Find where the given text appears and provide that cell's center as [X, Y] coordinate. 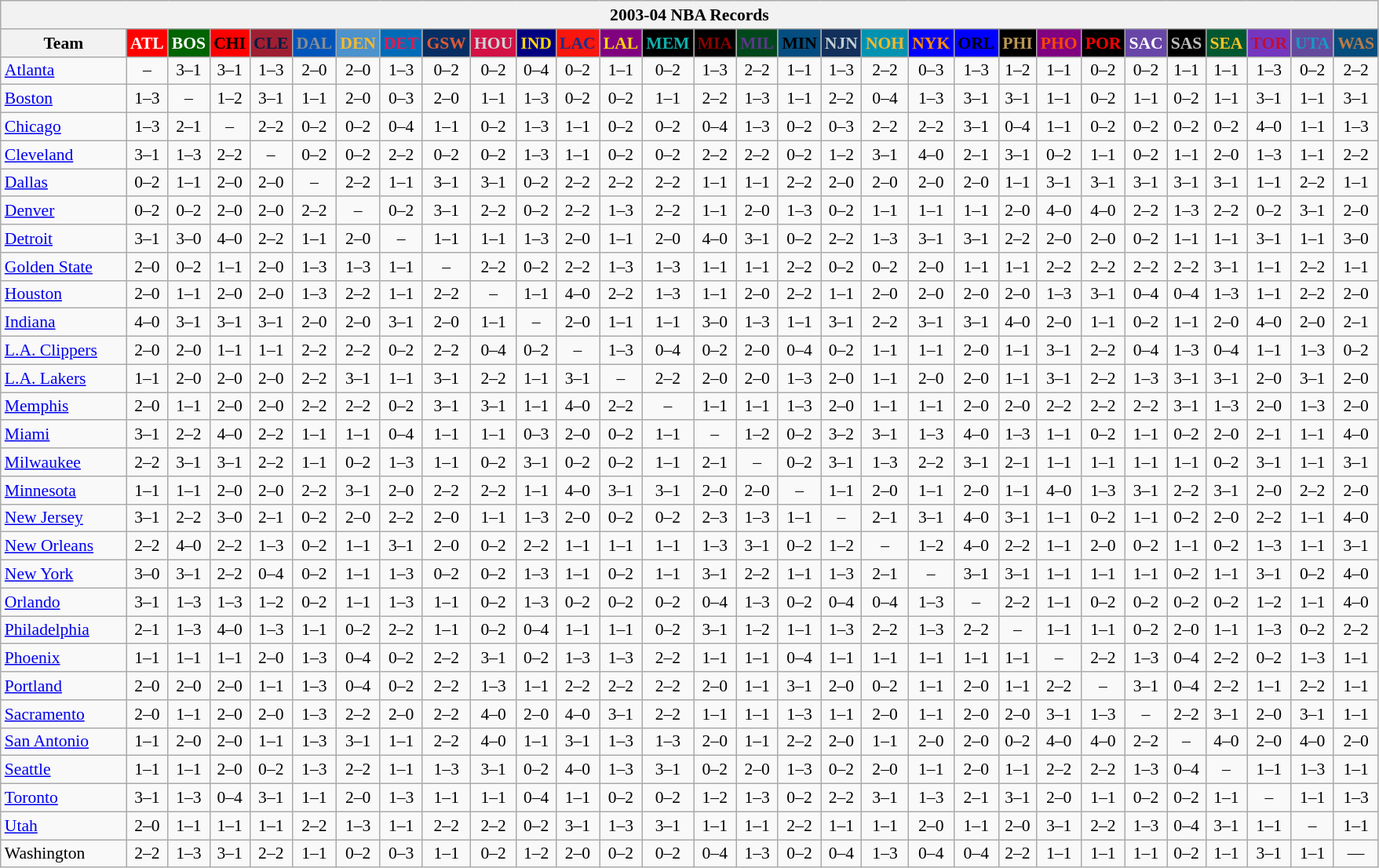
Denver [64, 211]
Atlanta [64, 71]
GSW [446, 43]
LAC [578, 43]
L.A. Clippers [64, 351]
MIA [715, 43]
New Jersey [64, 518]
Seattle [64, 770]
SAC [1146, 43]
Portland [64, 686]
Toronto [64, 798]
MIL [757, 43]
San Antonio [64, 742]
TOR [1270, 43]
ORL [976, 43]
Dallas [64, 183]
NYK [931, 43]
Orlando [64, 602]
Houston [64, 294]
CLE [272, 43]
New Orleans [64, 546]
ATL [148, 43]
Boston [64, 99]
New York [64, 574]
Sacramento [64, 714]
Golden State [64, 267]
IND [536, 43]
Detroit [64, 239]
DEN [358, 43]
POR [1104, 43]
LAL [622, 43]
Miami [64, 435]
Team [64, 43]
Washington [64, 854]
MEM [667, 43]
WAS [1356, 43]
NJN [841, 43]
HOU [493, 43]
Indiana [64, 323]
Chicago [64, 127]
PHO [1060, 43]
3–2 [841, 435]
Philadelphia [64, 630]
SEA [1226, 43]
Minnesota [64, 491]
PHI [1017, 43]
MIN [799, 43]
Utah [64, 826]
UTA [1312, 43]
NOH [885, 43]
CHI [229, 43]
DAL [315, 43]
SAS [1187, 43]
2003-04 NBA Records [689, 15]
— [1356, 854]
Cleveland [64, 155]
BOS [188, 43]
Milwaukee [64, 462]
Memphis [64, 407]
L.A. Lakers [64, 378]
DET [402, 43]
2–3 [715, 518]
Phoenix [64, 658]
